Extract the [x, y] coordinate from the center of the cell holding the provided text.  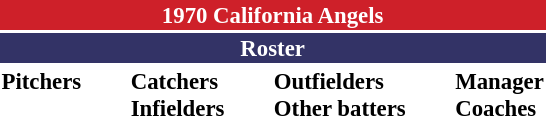
1970 California Angels [272, 15]
Roster [272, 48]
